Return [x, y] of the center of cell containing provided text 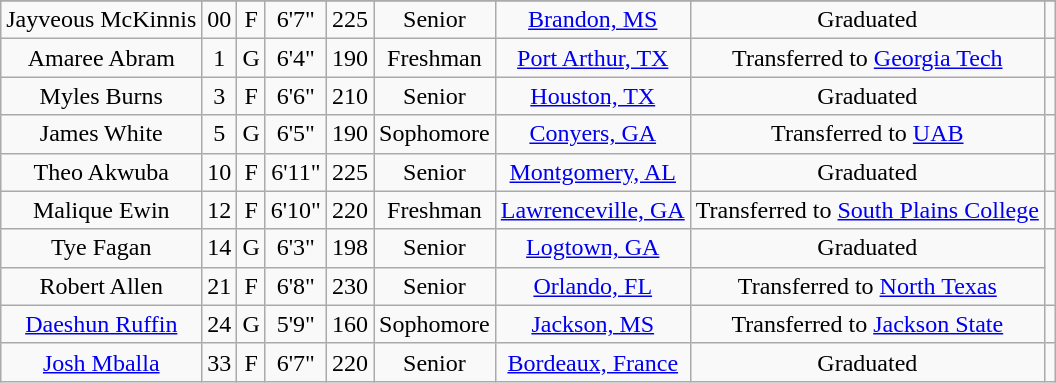
Daeshun Ruffin [102, 324]
Amaree Abram [102, 58]
6'8" [296, 286]
Lawrenceville, GA [592, 210]
198 [350, 248]
Transferred to South Plains College [867, 210]
Bordeaux, France [592, 362]
5'9" [296, 324]
1 [220, 58]
Malique Ewin [102, 210]
James White [102, 134]
10 [220, 172]
210 [350, 96]
14 [220, 248]
Transferred to Georgia Tech [867, 58]
24 [220, 324]
12 [220, 210]
21 [220, 286]
230 [350, 286]
00 [220, 20]
Transferred to Jackson State [867, 324]
Conyers, GA [592, 134]
6'5" [296, 134]
160 [350, 324]
6'4" [296, 58]
33 [220, 362]
Jayveous McKinnis [102, 20]
Brandon, MS [592, 20]
6'11" [296, 172]
Theo Akwuba [102, 172]
Jackson, MS [592, 324]
Tye Fagan [102, 248]
5 [220, 134]
6'6" [296, 96]
Transferred to North Texas [867, 286]
Josh Mballa [102, 362]
Robert Allen [102, 286]
Transferred to UAB [867, 134]
Port Arthur, TX [592, 58]
Orlando, FL [592, 286]
6'10" [296, 210]
Montgomery, AL [592, 172]
Logtown, GA [592, 248]
Myles Burns [102, 96]
3 [220, 96]
6'3" [296, 248]
Houston, TX [592, 96]
